Identify which cell holds the provided text, then report its (x, y) central coordinate. 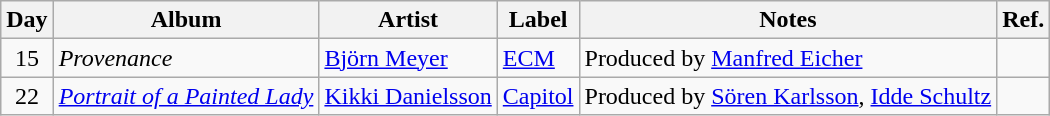
22 (27, 96)
Capitol (538, 96)
Produced by Sören Karlsson, Idde Schultz (788, 96)
Kikki Danielsson (408, 96)
15 (27, 58)
Björn Meyer (408, 58)
Ref. (1024, 20)
Provenance (186, 58)
Notes (788, 20)
ECM (538, 58)
Artist (408, 20)
Portrait of a Painted Lady (186, 96)
Produced by Manfred Eicher (788, 58)
Album (186, 20)
Label (538, 20)
Day (27, 20)
